From the cell containing the given text, extract its center point as [X, Y] coordinate. 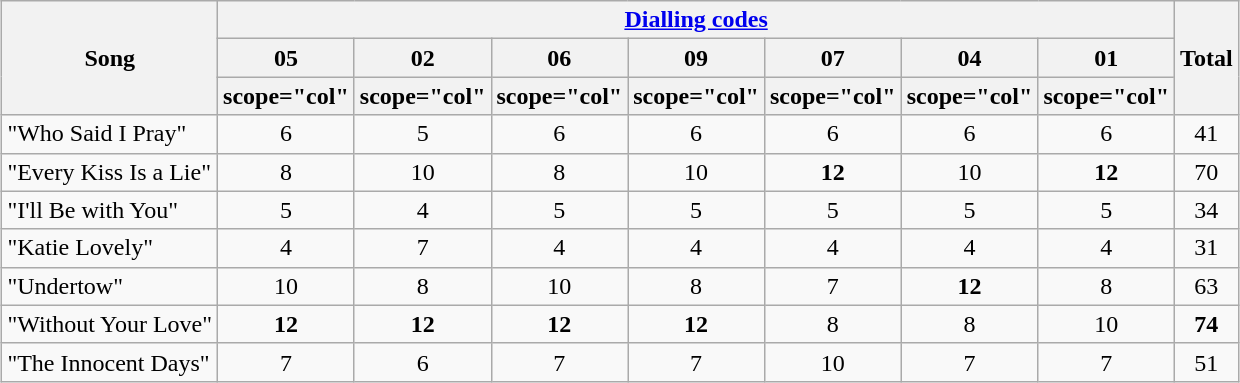
51 [1207, 362]
"Undertow" [110, 286]
"I'll Be with You" [110, 210]
74 [1207, 324]
06 [560, 58]
"Who Said I Pray" [110, 134]
"Katie Lovely" [110, 248]
"Every Kiss Is a Lie" [110, 172]
Total [1207, 58]
01 [1106, 58]
02 [422, 58]
70 [1207, 172]
Song [110, 58]
04 [970, 58]
"Without Your Love" [110, 324]
34 [1207, 210]
05 [286, 58]
31 [1207, 248]
63 [1207, 286]
41 [1207, 134]
"The Innocent Days" [110, 362]
Dialling codes [696, 20]
07 [832, 58]
09 [696, 58]
